Detect which cell encompasses the target text, then output its [x, y] center coordinate. 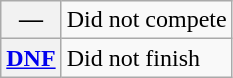
Did not compete [146, 20]
— [31, 20]
DNF [31, 58]
Did not finish [146, 58]
